Find where the given text appears and provide that cell's center as (X, Y) coordinate. 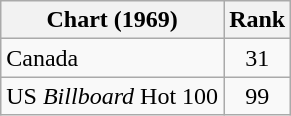
Chart (1969) (112, 20)
99 (258, 96)
Canada (112, 58)
US Billboard Hot 100 (112, 96)
31 (258, 58)
Rank (258, 20)
